Extract the [X, Y] coordinate from the center of the cell holding the provided text.  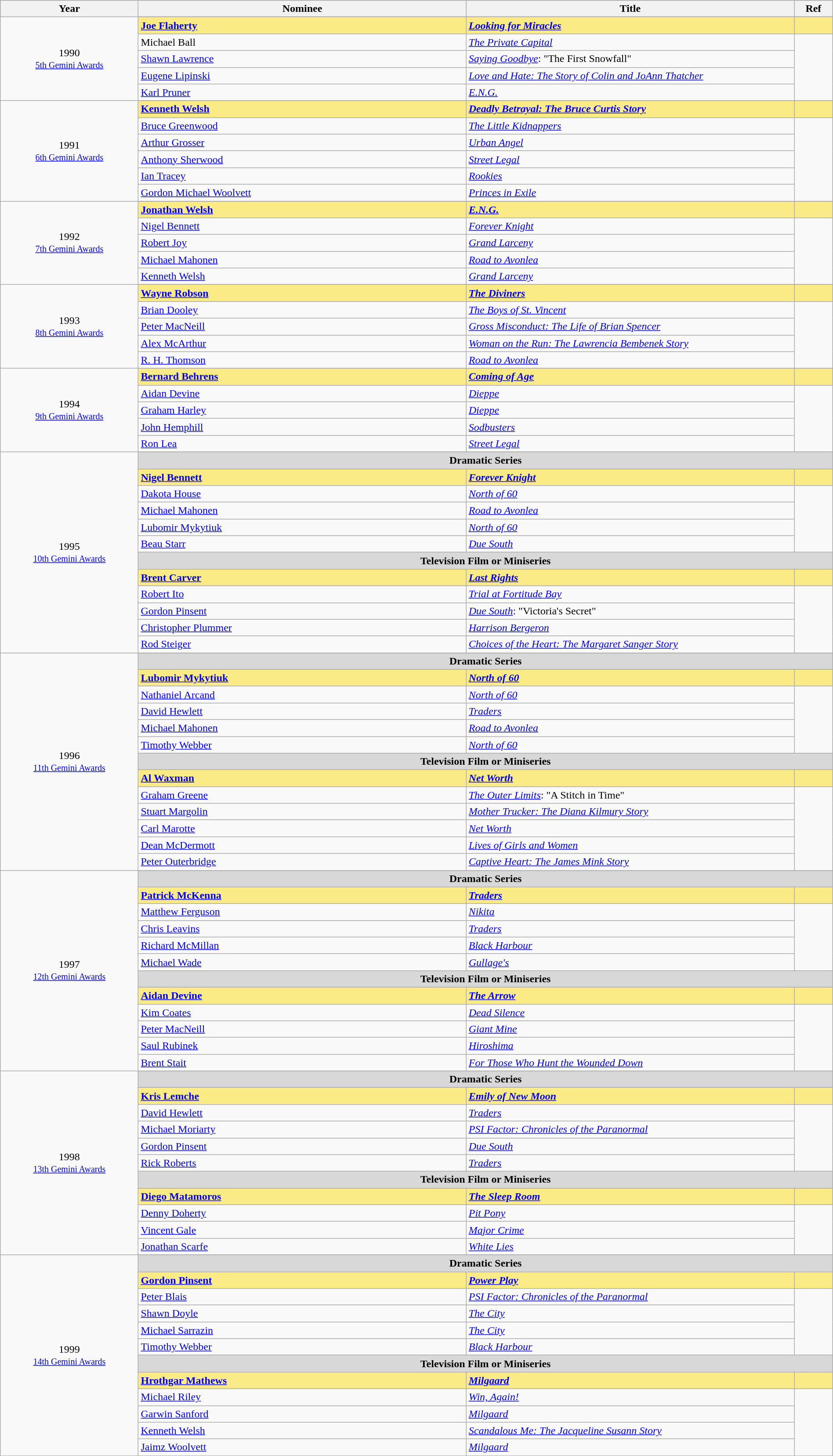
Graham Harley [302, 410]
Diego Matamoros [302, 1196]
R. H. Thomson [302, 360]
Dakota House [302, 494]
Shawn Lawrence [302, 59]
White Lies [630, 1246]
Win, Again! [630, 1397]
Scandalous Me: The Jacqueline Susann Story [630, 1431]
Pit Pony [630, 1213]
Trial at Fortitude Bay [630, 594]
The Arrow [630, 995]
Alex McArthur [302, 343]
Jonathan Scarfe [302, 1246]
Patrick McKenna [302, 895]
Giant Mine [630, 1029]
Power Play [630, 1280]
Peter Outerbridge [302, 862]
Nikita [630, 912]
Harrison Bergeron [630, 628]
1990 5th Gemini Awards [69, 59]
Arthur Grosser [302, 142]
1999 14th Gemini Awards [69, 1355]
Hiroshima [630, 1046]
Michael Riley [302, 1397]
Wayne Robson [302, 293]
Graham Greene [302, 795]
Ref [814, 9]
Title [630, 9]
Anthony Sherwood [302, 159]
Princes in Exile [630, 192]
For Those Who Hunt the Wounded Down [630, 1063]
1993 8th Gemini Awards [69, 327]
Nathaniel Arcand [302, 694]
1997 12th Gemini Awards [69, 970]
Hrothgar Mathews [302, 1380]
Shawn Doyle [302, 1314]
Urban Angel [630, 142]
Michael Moriarty [302, 1129]
Kris Lemche [302, 1096]
1998 13th Gemini Awards [69, 1163]
Dean McDermott [302, 845]
Christopher Plummer [302, 628]
The Sleep Room [630, 1196]
Nominee [302, 9]
Ian Tracey [302, 176]
1992 7th Gemini Awards [69, 243]
Ron Lea [302, 443]
Beau Starr [302, 544]
The Boys of St. Vincent [630, 310]
Last Rights [630, 577]
Deadly Betrayal: The Bruce Curtis Story [630, 109]
Coming of Age [630, 377]
Robert Ito [302, 594]
The Private Capital [630, 42]
Sodbusters [630, 427]
Jonathan Welsh [302, 210]
1991 6th Gemini Awards [69, 151]
Looking for Miracles [630, 25]
The Little Kidnappers [630, 126]
Gullage's [630, 962]
Saying Goodbye: "The First Snowfall" [630, 59]
Gross Misconduct: The Life of Brian Spencer [630, 327]
Year [69, 9]
Due South: "Victoria's Secret" [630, 611]
Carl Marotte [302, 828]
Mother Trucker: The Diana Kilmury Story [630, 812]
Brent Stait [302, 1063]
Brian Dooley [302, 310]
Bruce Greenwood [302, 126]
1995 10th Gemini Awards [69, 552]
Jaimz Woolvett [302, 1447]
Emily of New Moon [630, 1096]
Michael Ball [302, 42]
Garwin Sanford [302, 1414]
The Diviners [630, 293]
John Hemphill [302, 427]
Woman on the Run: The Lawrencia Bembenek Story [630, 343]
Michael Wade [302, 962]
Stuart Margolin [302, 812]
Rick Roberts [302, 1163]
Chris Leavins [302, 929]
Lives of Girls and Women [630, 845]
Michael Sarrazin [302, 1330]
Vincent Gale [302, 1230]
Matthew Ferguson [302, 912]
Rookies [630, 176]
Robert Joy [302, 243]
Major Crime [630, 1230]
Karl Pruner [302, 92]
Bernard Behrens [302, 377]
Peter Blais [302, 1297]
Saul Rubinek [302, 1046]
1994 9th Gemini Awards [69, 410]
Eugene Lipinski [302, 76]
The Outer Limits: "A Stitch in Time" [630, 795]
Choices of the Heart: The Margaret Sanger Story [630, 644]
Denny Doherty [302, 1213]
1996 11th Gemini Awards [69, 761]
Richard McMillan [302, 945]
Joe Flaherty [302, 25]
Rod Steiger [302, 644]
Gordon Michael Woolvett [302, 192]
Brent Carver [302, 577]
Love and Hate: The Story of Colin and JoAnn Thatcher [630, 76]
Captive Heart: The James Mink Story [630, 862]
Al Waxman [302, 778]
Dead Silence [630, 1012]
Kim Coates [302, 1012]
